Return (x, y) of the center of cell containing provided text 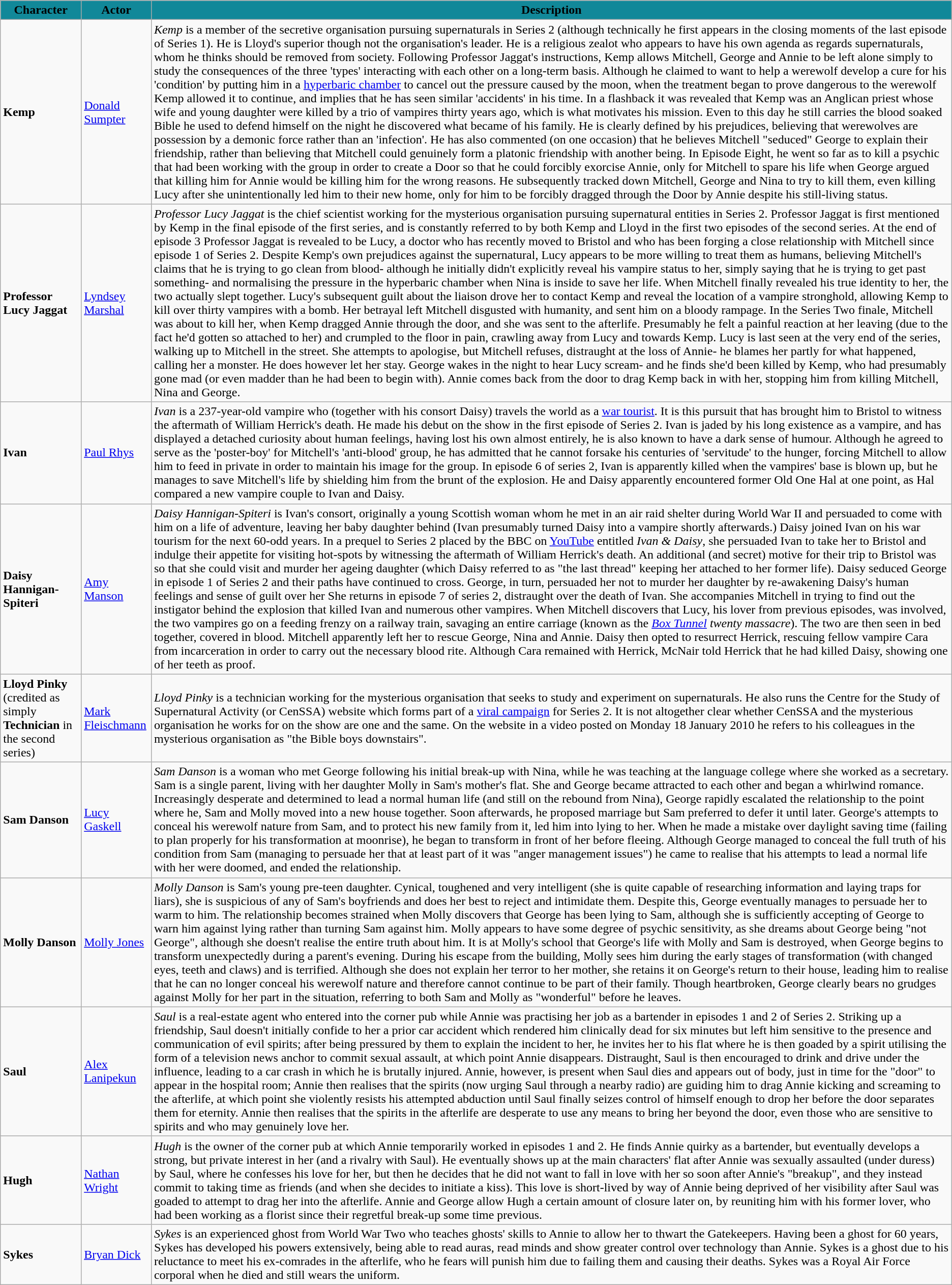
Kemp (41, 112)
Molly Danson (41, 942)
Alex Lanipekun (116, 1071)
Sam Danson (41, 820)
Lloyd Pinky (credited as simply Technician in the second series) (41, 718)
Donald Sumpter (116, 112)
Mark Fleischmann (116, 718)
Hugh (41, 1180)
Molly Jones (116, 942)
Amy Manson (116, 589)
Paul Rhys (116, 453)
Actor (116, 10)
Description (551, 10)
Daisy Hannigan-Spiteri (41, 589)
Lucy Gaskell (116, 820)
Character (41, 10)
Professor Lucy Jaggat (41, 303)
Saul (41, 1071)
Lyndsey Marshal (116, 303)
Nathan Wright (116, 1180)
Bryan Dick (116, 1254)
Ivan (41, 453)
Sykes (41, 1254)
